Return [X, Y] of the center of cell containing provided text 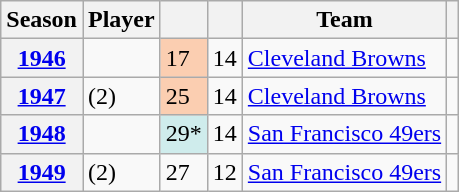
1946 [42, 58]
27 [184, 172]
25 [184, 96]
17 [184, 58]
29* [184, 134]
Team [344, 20]
12 [224, 172]
1948 [42, 134]
1949 [42, 172]
Season [42, 20]
1947 [42, 96]
Player [121, 20]
